Find where the given text appears and provide that cell's center as [X, Y] coordinate. 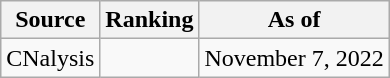
Source [50, 20]
Ranking [150, 20]
CNalysis [50, 58]
As of [294, 20]
November 7, 2022 [294, 58]
